Output the (x, y) coordinate of the center of the cell containing the given text.  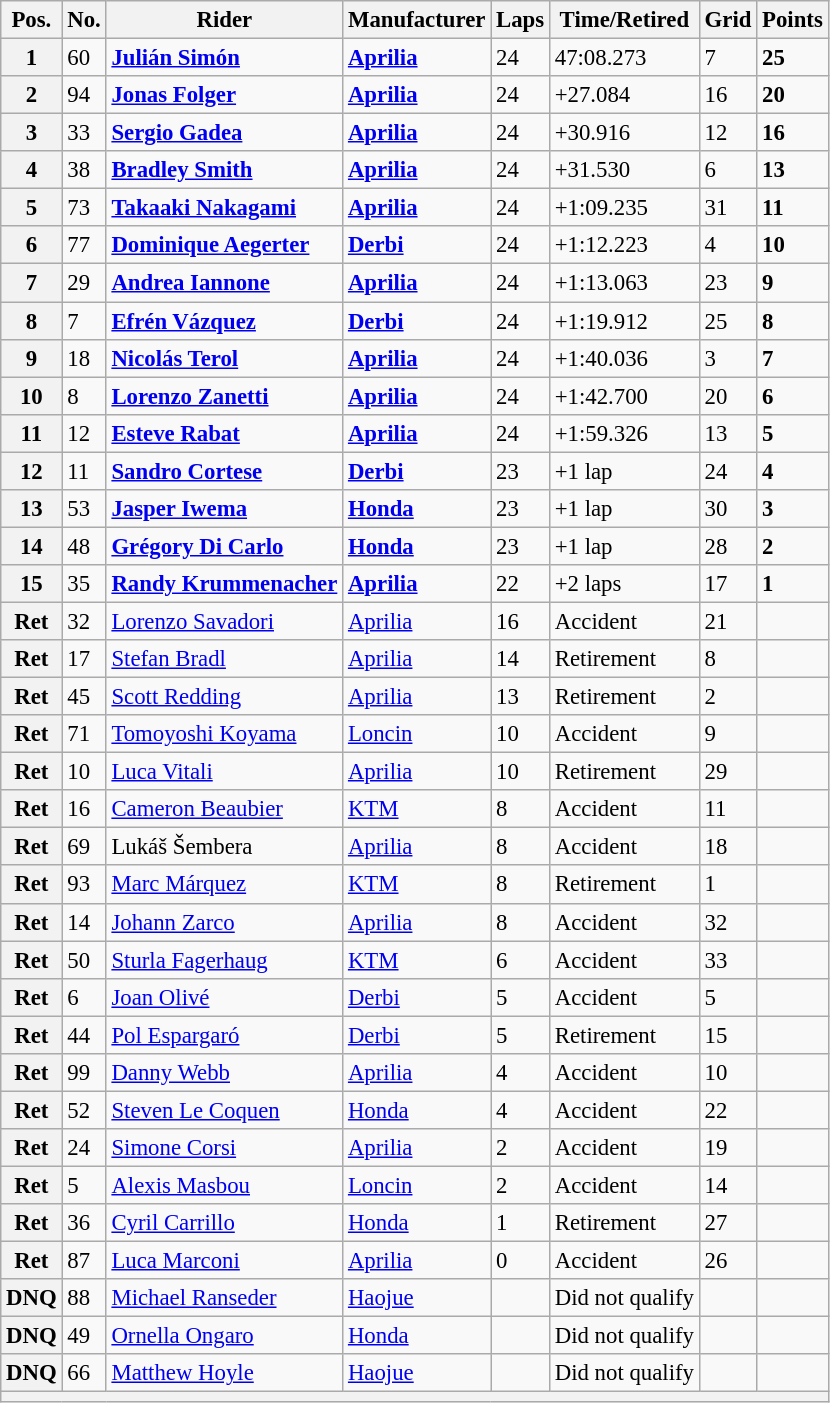
31 (728, 208)
Lukáš Šembera (224, 847)
48 (84, 546)
Grid (728, 20)
73 (84, 208)
Ornella Ongaro (224, 1336)
49 (84, 1336)
Cyril Carrillo (224, 1223)
77 (84, 245)
Lorenzo Zanetti (224, 396)
Joan Olivé (224, 997)
50 (84, 960)
+1:09.235 (624, 208)
99 (84, 1073)
+31.530 (624, 170)
Tomoyoshi Koyama (224, 734)
+27.084 (624, 95)
Steven Le Coquen (224, 1110)
28 (728, 546)
No. (84, 20)
Matthew Hoyle (224, 1373)
Luca Marconi (224, 1261)
44 (84, 1035)
47:08.273 (624, 58)
Pol Espargaró (224, 1035)
19 (728, 1148)
38 (84, 170)
Scott Redding (224, 697)
Lorenzo Savadori (224, 621)
94 (84, 95)
+1:13.063 (624, 283)
+1:42.700 (624, 396)
45 (84, 697)
Bradley Smith (224, 170)
+1:59.326 (624, 433)
Efrén Vázquez (224, 321)
+30.916 (624, 133)
36 (84, 1223)
Julián Simón (224, 58)
Jonas Folger (224, 95)
Alexis Masbou (224, 1185)
21 (728, 621)
93 (84, 885)
52 (84, 1110)
Dominique Aegerter (224, 245)
+1:40.036 (624, 358)
30 (728, 509)
Andrea Iannone (224, 283)
69 (84, 847)
+2 laps (624, 584)
Danny Webb (224, 1073)
Takaaki Nakagami (224, 208)
Pos. (32, 20)
Esteve Rabat (224, 433)
Sandro Cortese (224, 471)
0 (520, 1261)
Johann Zarco (224, 922)
Stefan Bradl (224, 659)
Manufacturer (417, 20)
Grégory Di Carlo (224, 546)
66 (84, 1373)
35 (84, 584)
+1:19.912 (624, 321)
Points (792, 20)
Jasper Iwema (224, 509)
Nicolás Terol (224, 358)
Time/Retired (624, 20)
60 (84, 58)
Sergio Gadea (224, 133)
Randy Krummenacher (224, 584)
26 (728, 1261)
Cameron Beaubier (224, 809)
87 (84, 1261)
Laps (520, 20)
Simone Corsi (224, 1148)
53 (84, 509)
Sturla Fagerhaug (224, 960)
88 (84, 1298)
Rider (224, 20)
Marc Márquez (224, 885)
Luca Vitali (224, 772)
Michael Ranseder (224, 1298)
+1:12.223 (624, 245)
71 (84, 734)
27 (728, 1223)
